Locate the cell with the specified text and output its (x, y) center coordinate. 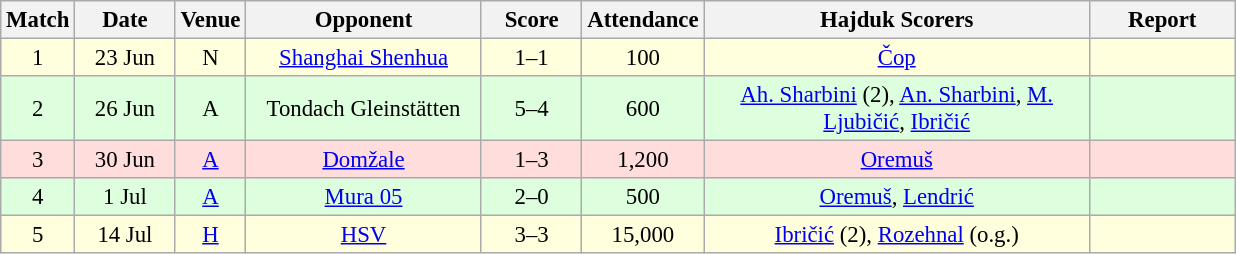
3 (38, 160)
Hajduk Scorers (897, 20)
Venue (210, 20)
1–3 (532, 160)
Oremuš, Lendrić (897, 197)
Attendance (643, 20)
Shanghai Shenhua (364, 58)
Ah. Sharbini (2), An. Sharbini, M. Ljubičić, Ibričić (897, 108)
5–4 (532, 108)
4 (38, 197)
5 (38, 235)
H (210, 235)
Oremuš (897, 160)
15,000 (643, 235)
1,200 (643, 160)
Ibričić (2), Rozehnal (o.g.) (897, 235)
Domžale (364, 160)
26 Jun (126, 108)
600 (643, 108)
2 (38, 108)
Tondach Gleinstätten (364, 108)
HSV (364, 235)
Mura 05 (364, 197)
500 (643, 197)
Opponent (364, 20)
14 Jul (126, 235)
3–3 (532, 235)
23 Jun (126, 58)
1–1 (532, 58)
Match (38, 20)
Čop (897, 58)
Score (532, 20)
1 (38, 58)
N (210, 58)
100 (643, 58)
1 Jul (126, 197)
30 Jun (126, 160)
2–0 (532, 197)
Report (1162, 20)
Date (126, 20)
